Locate the cell with the specified text and output its [X, Y] center coordinate. 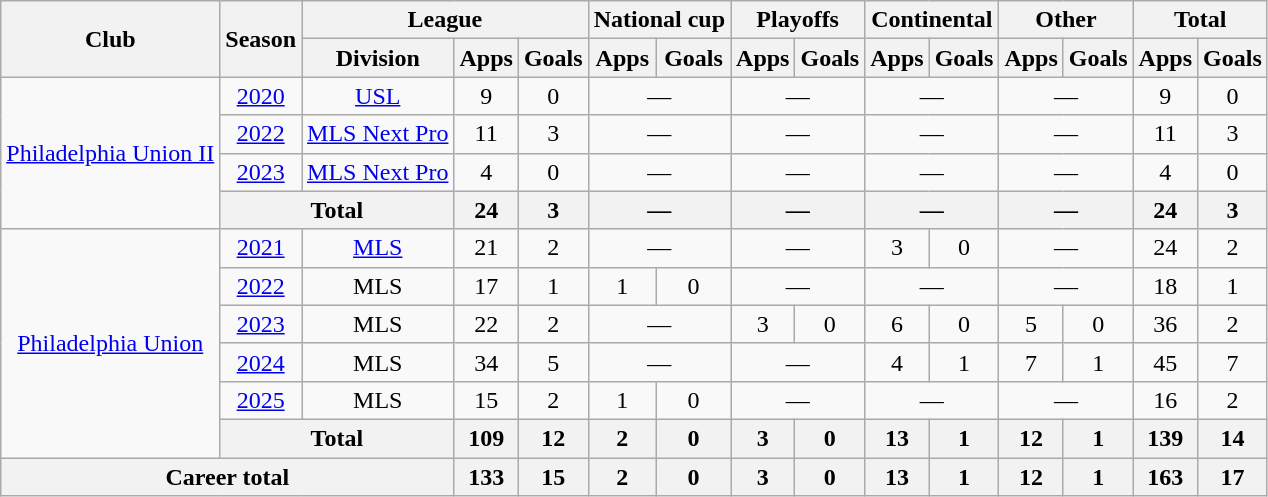
Career total [228, 477]
45 [1165, 362]
2020 [261, 96]
16 [1165, 400]
133 [486, 477]
Philadelphia Union II [110, 153]
Division [378, 58]
2024 [261, 362]
Other [1066, 20]
Philadelphia Union [110, 343]
Season [261, 39]
109 [486, 438]
163 [1165, 477]
6 [897, 324]
2025 [261, 400]
Continental [932, 20]
18 [1165, 286]
139 [1165, 438]
USL [378, 96]
36 [1165, 324]
34 [486, 362]
22 [486, 324]
2021 [261, 248]
League [446, 20]
21 [486, 248]
Club [110, 39]
National cup [659, 20]
14 [1233, 438]
Playoffs [798, 20]
